Scan for the cell matching the given text and deliver its (x, y) coordinate at center. 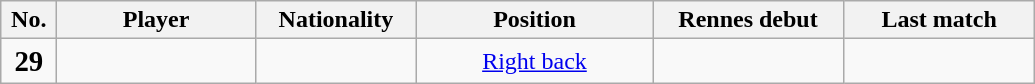
Last match (940, 20)
29 (29, 61)
Rennes debut (748, 20)
Player (156, 20)
Nationality (336, 20)
Position (534, 20)
Right back (534, 61)
No. (29, 20)
